Output the (x, y) coordinate of the center of the cell containing the given text.  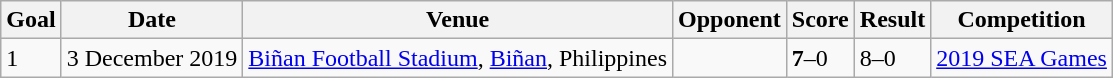
Opponent (730, 20)
1 (31, 58)
Biñan Football Stadium, Biñan, Philippines (458, 58)
Date (152, 20)
Competition (1022, 20)
8–0 (892, 58)
Score (820, 20)
2019 SEA Games (1022, 58)
Venue (458, 20)
3 December 2019 (152, 58)
7–0 (820, 58)
Goal (31, 20)
Result (892, 20)
